Determine the (x, y) coordinate at the center of the cell enclosing the given text.  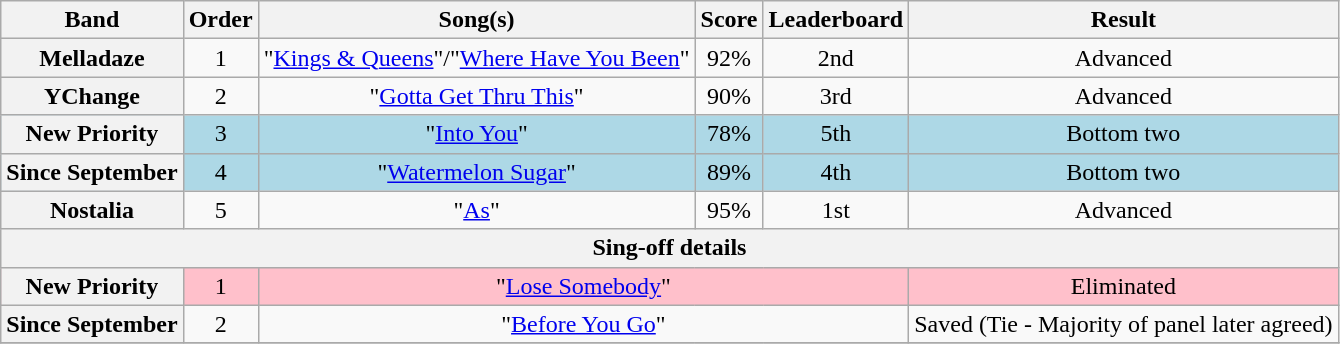
3rd (836, 96)
4th (836, 172)
"Gotta Get Thru This" (476, 96)
"Watermelon Sugar" (476, 172)
92% (729, 58)
5th (836, 134)
YChange (92, 96)
Melladaze (92, 58)
Nostalia (92, 210)
Eliminated (1124, 286)
95% (729, 210)
2nd (836, 58)
4 (220, 172)
Score (729, 20)
Leaderboard (836, 20)
Saved (Tie - Majority of panel later agreed) (1124, 324)
Band (92, 20)
Order (220, 20)
Song(s) (476, 20)
89% (729, 172)
78% (729, 134)
"As" (476, 210)
1st (836, 210)
"Before You Go" (584, 324)
5 (220, 210)
Result (1124, 20)
"Lose Somebody" (584, 286)
90% (729, 96)
3 (220, 134)
Sing-off details (670, 248)
"Kings & Queens"/"Where Have You Been" (476, 58)
"Into You" (476, 134)
